Return the [X, Y] coordinate for the center point of the cell that contains the specified text.  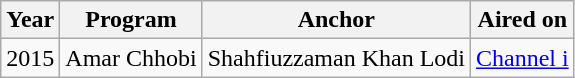
Anchor [336, 20]
Year [30, 20]
Shahfiuzzaman Khan Lodi [336, 58]
Amar Chhobi [131, 58]
Program [131, 20]
Channel i [523, 58]
Aired on [523, 20]
2015 [30, 58]
